Identify which cell holds the provided text, then report its (X, Y) central coordinate. 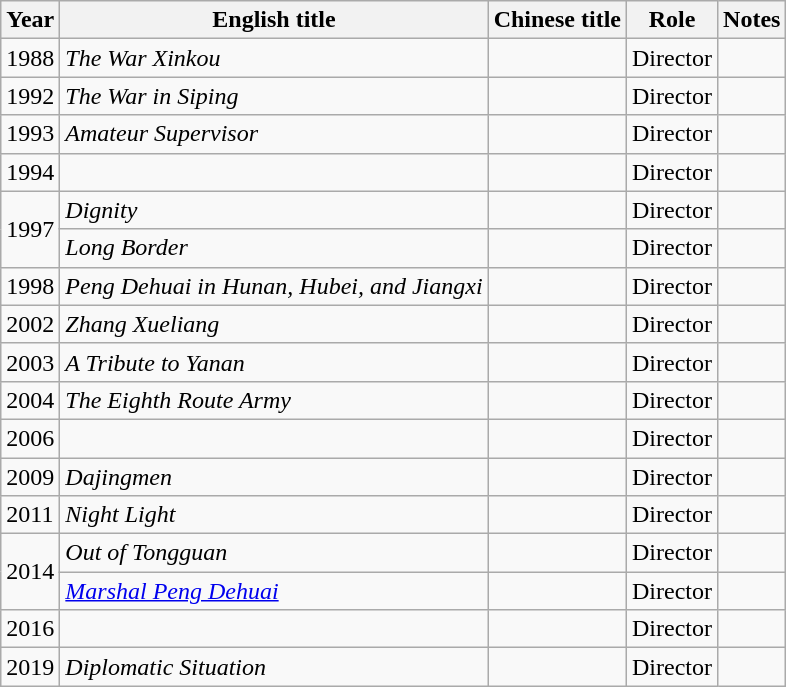
Dignity (274, 210)
2009 (30, 477)
2014 (30, 572)
Chinese title (557, 20)
Peng Dehuai in Hunan, Hubei, and Jiangxi (274, 286)
The War Xinkou (274, 58)
1993 (30, 134)
Out of Tongguan (274, 553)
English title (274, 20)
1988 (30, 58)
Diplomatic Situation (274, 667)
2002 (30, 324)
A Tribute to Yanan (274, 362)
Long Border (274, 248)
2004 (30, 400)
2019 (30, 667)
Zhang Xueliang (274, 324)
2016 (30, 629)
1997 (30, 229)
The War in Siping (274, 96)
Amateur Supervisor (274, 134)
2003 (30, 362)
Year (30, 20)
1992 (30, 96)
1994 (30, 172)
2011 (30, 515)
Dajingmen (274, 477)
2006 (30, 438)
Notes (752, 20)
Night Light (274, 515)
1998 (30, 286)
The Eighth Route Army (274, 400)
Marshal Peng Dehuai (274, 591)
Role (672, 20)
